Provide the (x, y) coordinate of the cell's center where the given text is located.  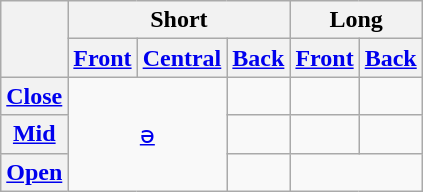
Close (34, 96)
Long (356, 20)
Mid (34, 134)
Open (34, 172)
ə (148, 134)
Central (182, 58)
Short (179, 20)
